For the text-containing cell, return its midpoint in (X, Y) coordinate format. 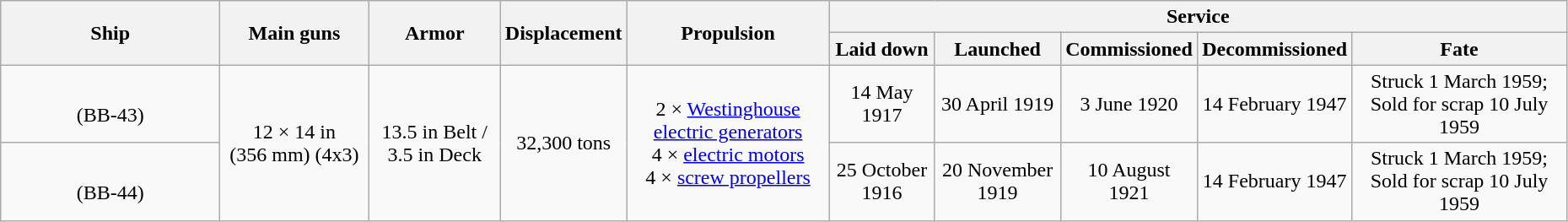
Armor (434, 33)
3 June 1920 (1129, 104)
Displacement (563, 33)
(BB-43) (110, 104)
Decommissioned (1275, 49)
2 × Westinghouse electric generators4 × electric motors4 × screw propellers (728, 143)
Commissioned (1129, 49)
20 November 1919 (997, 181)
Ship (110, 33)
25 October 1916 (882, 181)
(BB-44) (110, 181)
30 April 1919 (997, 104)
12 × 14 in (356 mm) (4x3) (295, 143)
14 May 1917 (882, 104)
Service (1198, 17)
13.5 in Belt / 3.5 in Deck (434, 143)
Launched (997, 49)
Fate (1459, 49)
32,300 tons (563, 143)
Propulsion (728, 33)
Main guns (295, 33)
10 August 1921 (1129, 181)
Laid down (882, 49)
